Return the [X, Y] coordinate for the center point of the cell that contains the specified text.  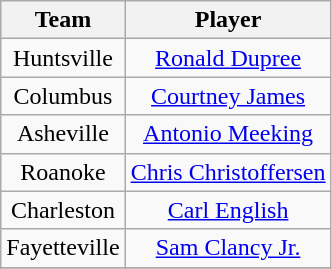
Ronald Dupree [228, 58]
Player [228, 20]
Asheville [63, 134]
Courtney James [228, 96]
Antonio Meeking [228, 134]
Roanoke [63, 172]
Huntsville [63, 58]
Charleston [63, 210]
Fayetteville [63, 248]
Chris Christoffersen [228, 172]
Team [63, 20]
Carl English [228, 210]
Sam Clancy Jr. [228, 248]
Columbus [63, 96]
